Determine the (x, y) coordinate at the center of the cell enclosing the given text.  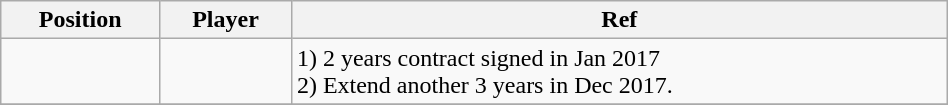
Position (80, 20)
Player (226, 20)
Ref (619, 20)
1) 2 years contract signed in Jan 2017 2) Extend another 3 years in Dec 2017. (619, 72)
